Find where the given text appears and provide that cell's center as (X, Y) coordinate. 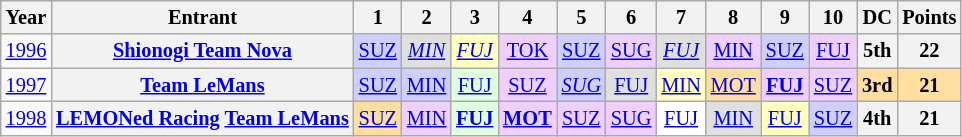
DC (877, 17)
3rd (877, 85)
10 (833, 17)
4 (527, 17)
6 (631, 17)
TOK (527, 51)
1 (378, 17)
1997 (26, 85)
3 (474, 17)
4th (877, 118)
LEMONed Racing Team LeMans (202, 118)
Team LeMans (202, 85)
5 (582, 17)
Year (26, 17)
Points (929, 17)
Shionogi Team Nova (202, 51)
Entrant (202, 17)
1996 (26, 51)
1998 (26, 118)
7 (680, 17)
2 (426, 17)
22 (929, 51)
8 (734, 17)
9 (785, 17)
5th (877, 51)
